Detect which cell encompasses the target text, then output its [X, Y] center coordinate. 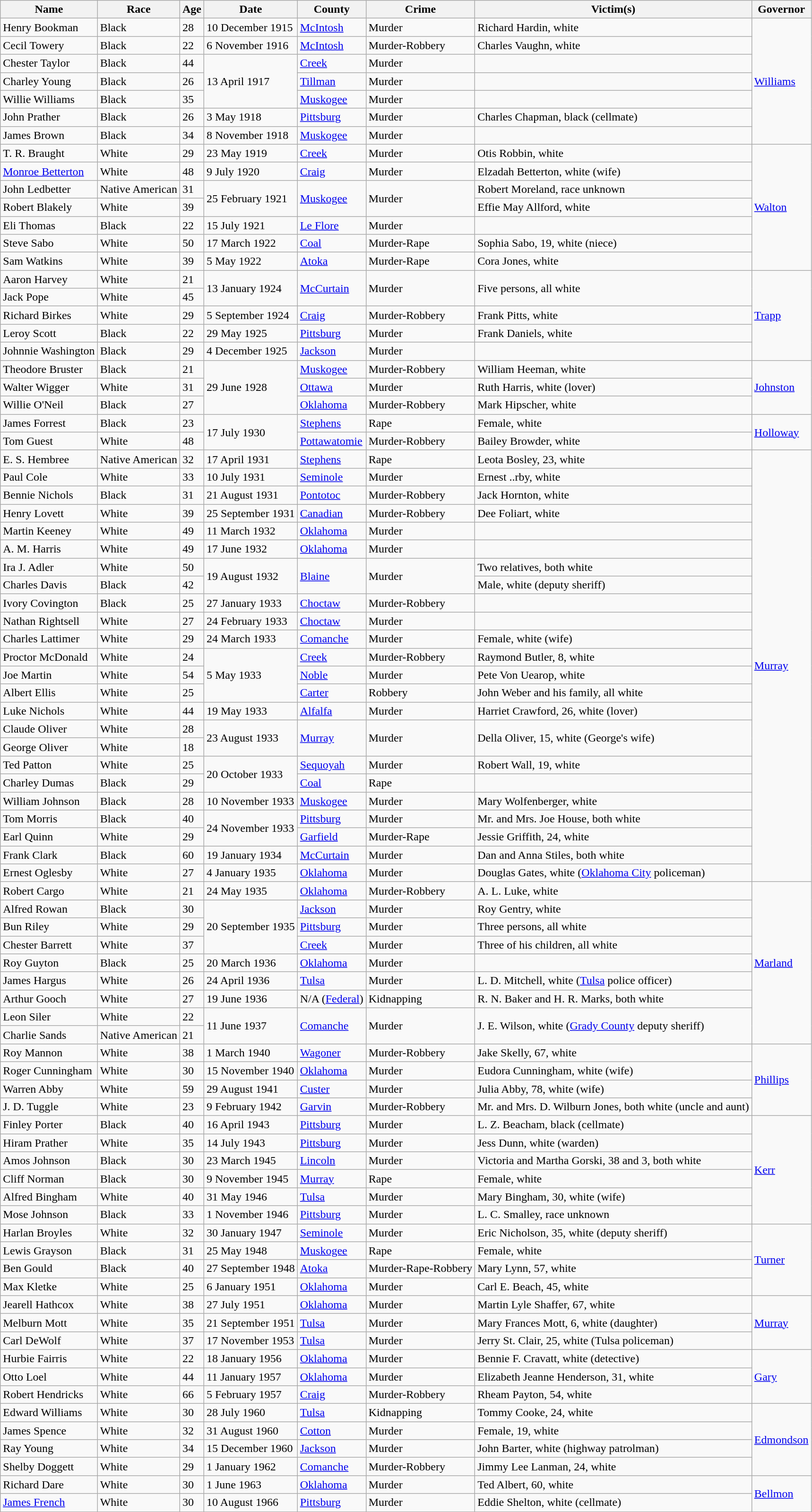
Tom Guest [49, 441]
11 January 1957 [251, 1377]
30 January 1947 [251, 1233]
Otis Robbin, white [613, 153]
John Ledbetter [49, 189]
Gary [781, 1376]
Custer [332, 1089]
21 August 1931 [251, 495]
Jake Skelly, 67, white [613, 1053]
Edmondson [781, 1440]
L. D. Mitchell, white (Tulsa police officer) [613, 981]
19 May 1933 [251, 711]
George Oliver [49, 747]
Warren Abby [49, 1089]
Bennie Nichols [49, 495]
29 May 1925 [251, 333]
Jess Dunn, white (warden) [613, 1143]
24 February 1933 [251, 621]
Otto Loel [49, 1377]
A. L. Luke, white [613, 891]
Edward Williams [49, 1413]
Julia Abby, 78, white (wife) [613, 1089]
Cliff Norman [49, 1179]
Bun Riley [49, 927]
Charles Vaughn, white [613, 45]
Steve Sabo [49, 243]
Robert Cargo [49, 891]
4 January 1935 [251, 873]
Sam Watkins [49, 261]
Murder-Rape-Robbery [421, 1269]
1 March 1940 [251, 1053]
Ira J. Adler [49, 567]
25 February 1921 [251, 198]
Nathan Rightsell [49, 621]
Johnston [781, 387]
Lewis Grayson [49, 1251]
Bailey Browder, white [613, 441]
Alfred Bingham [49, 1197]
Charles Lattimer [49, 639]
William Johnson [49, 801]
Chester Barrett [49, 945]
21 September 1951 [251, 1322]
Ernest ..rby, white [613, 477]
19 January 1934 [251, 855]
5 September 1924 [251, 315]
Sequoyah [332, 765]
Arthur Gooch [49, 999]
Finley Porter [49, 1125]
Max Kletke [49, 1287]
18 January 1956 [251, 1358]
24 [192, 657]
Blaine [332, 576]
Pete Von Uearop, white [613, 675]
14 July 1943 [251, 1143]
Eudora Cunningham, white (wife) [613, 1071]
17 July 1930 [251, 432]
Three of his children, all white [613, 945]
17 November 1953 [251, 1340]
Mary Wolfenberger, white [613, 801]
54 [192, 675]
Mose Johnson [49, 1215]
Noble [332, 675]
13 April 1917 [251, 81]
Five persons, all white [613, 288]
Elzadah Betterton, white (wife) [613, 171]
13 January 1924 [251, 288]
Le Flore [332, 225]
28 July 1960 [251, 1413]
James Hargus [49, 981]
Date [251, 9]
Male, white (deputy sheriff) [613, 585]
Hurbie Fairris [49, 1358]
L. Z. Beacham, black (cellmate) [613, 1125]
James Brown [49, 135]
Walton [781, 207]
Roy Mannon [49, 1053]
Proctor McDonald [49, 657]
Cecil Towery [49, 45]
Three persons, all white [613, 927]
Martin Keeney [49, 531]
3 May 1918 [251, 117]
Elizabeth Jeanne Henderson, 31, white [613, 1377]
Albert Ellis [49, 693]
L. C. Smalley, race unknown [613, 1215]
20 September 1935 [251, 927]
Johnnie Washington [49, 351]
5 May 1933 [251, 675]
Luke Nichols [49, 711]
Tommy Cooke, 24, white [613, 1413]
N/A (Federal) [332, 999]
Melburn Mott [49, 1322]
23 August 1933 [251, 738]
11 June 1937 [251, 1026]
James French [49, 1503]
24 April 1936 [251, 981]
Ottawa [332, 387]
10 December 1915 [251, 27]
Phillips [781, 1080]
1 November 1946 [251, 1215]
Pottawatomie [332, 441]
T. R. Braught [49, 153]
24 May 1935 [251, 891]
60 [192, 855]
Robert Wall, 19, white [613, 765]
Robert Hendricks [49, 1395]
24 November 1933 [251, 828]
Carl DeWolf [49, 1340]
R. N. Baker and H. R. Marks, both white [613, 999]
Victoria and Martha Gorski, 38 and 3, both white [613, 1161]
9 February 1942 [251, 1107]
Charley Young [49, 81]
Ivory Covington [49, 603]
Della Oliver, 15, white (George's wife) [613, 738]
19 June 1936 [251, 999]
Holloway [781, 432]
Paul Cole [49, 477]
Ben Gould [49, 1269]
Williams [781, 81]
Ray Young [49, 1449]
11 March 1932 [251, 531]
Carter [332, 693]
Alfalfa [332, 711]
John Weber and his family, all white [613, 693]
27 January 1933 [251, 603]
Cora Jones, white [613, 261]
Mary Bingham, 30, white (wife) [613, 1197]
6 November 1916 [251, 45]
Robert Moreland, race unknown [613, 189]
Mr. and Mrs. D. Wilburn Jones, both white (uncle and aunt) [613, 1107]
Frank Pitts, white [613, 315]
Shelby Doggett [49, 1467]
Douglas Gates, white (Oklahoma City policeman) [613, 873]
A. M. Harris [49, 549]
Bellmon [781, 1494]
42 [192, 585]
Carl E. Beach, 45, white [613, 1287]
Frank Daniels, white [613, 333]
16 April 1943 [251, 1125]
Wagoner [332, 1053]
9 July 1920 [251, 171]
Governor [781, 9]
6 January 1951 [251, 1287]
Raymond Butler, 8, white [613, 657]
Charley Dumas [49, 783]
Effie May Allford, white [613, 207]
29 June 1928 [251, 387]
John Prather [49, 117]
10 July 1931 [251, 477]
17 June 1932 [251, 549]
Harriet Crawford, 26, white (lover) [613, 711]
Claude Oliver [49, 729]
Canadian [332, 513]
Henry Bookman [49, 27]
Roger Cunningham [49, 1071]
27 September 1948 [251, 1269]
Trapp [781, 315]
Mary Lynn, 57, white [613, 1269]
Frank Clark [49, 855]
James Spence [49, 1431]
Garfield [332, 837]
23 March 1945 [251, 1161]
Earl Quinn [49, 837]
Mark Hipscher, white [613, 405]
19 August 1932 [251, 576]
Aaron Harvey [49, 279]
Dee Foliart, white [613, 513]
Mr. and Mrs. Joe House, both white [613, 819]
Robbery [421, 693]
8 November 1918 [251, 135]
Charles Davis [49, 585]
Race [138, 9]
Leota Bosley, 23, white [613, 459]
Jack Hornton, white [613, 495]
Henry Lovett [49, 513]
31 August 1960 [251, 1431]
Crime [421, 9]
Tom Morris [49, 819]
15 November 1940 [251, 1071]
Roy Guyton [49, 963]
Martin Lyle Shaffer, 67, white [613, 1305]
Pontotoc [332, 495]
17 March 1922 [251, 243]
Tillman [332, 81]
45 [192, 297]
Female, 19, white [613, 1431]
Eli Thomas [49, 225]
23 May 1919 [251, 153]
Amos Johnson [49, 1161]
Richard Hardin, white [613, 27]
William Heeman, white [613, 369]
Victim(s) [613, 9]
Walter Wigger [49, 387]
Dan and Anna Stiles, both white [613, 855]
Lincoln [332, 1161]
Eddie Shelton, white (cellmate) [613, 1503]
20 March 1936 [251, 963]
Ted Patton [49, 765]
John Barter, white (highway patrolman) [613, 1449]
27 July 1951 [251, 1305]
25 May 1948 [251, 1251]
Alfred Rowan [49, 909]
Hiram Prather [49, 1143]
Mary Frances Mott, 6, white (daughter) [613, 1322]
66 [192, 1395]
Theodore Bruster [49, 369]
Charlie Sands [49, 1035]
Monroe Betterton [49, 171]
Jessie Griffith, 24, white [613, 837]
9 November 1945 [251, 1179]
1 June 1963 [251, 1485]
Bennie F. Cravatt, white (detective) [613, 1358]
Age [192, 9]
J. D. Tuggle [49, 1107]
20 October 1933 [251, 774]
Harlan Broyles [49, 1233]
Cotton [332, 1431]
Richard Dare [49, 1485]
Ernest Oglesby [49, 873]
Leon Siler [49, 1017]
17 April 1931 [251, 459]
J. E. Wilson, white (Grady County deputy sheriff) [613, 1026]
Roy Gentry, white [613, 909]
18 [192, 747]
5 May 1922 [251, 261]
Jerry St. Clair, 25, white (Tulsa policeman) [613, 1340]
Jimmy Lee Lanman, 24, white [613, 1467]
Kerr [781, 1170]
Ruth Harris, white (lover) [613, 387]
E. S. Hembree [49, 459]
15 December 1960 [251, 1449]
24 March 1933 [251, 639]
Robert Blakely [49, 207]
Two relatives, both white [613, 567]
Name [49, 9]
31 May 1946 [251, 1197]
Chester Taylor [49, 63]
Willie O'Neil [49, 405]
Marland [781, 963]
Jack Pope [49, 297]
Richard Birkes [49, 315]
1 January 1962 [251, 1467]
Ted Albert, 60, white [613, 1485]
Jearell Hathcox [49, 1305]
Willie Williams [49, 99]
Sophia Sabo, 19, white (niece) [613, 243]
5 February 1957 [251, 1395]
Rheam Payton, 54, white [613, 1395]
4 December 1925 [251, 351]
29 August 1941 [251, 1089]
15 July 1921 [251, 225]
Turner [781, 1260]
10 August 1966 [251, 1503]
Joe Martin [49, 675]
59 [192, 1089]
County [332, 9]
Leroy Scott [49, 333]
Garvin [332, 1107]
25 September 1931 [251, 513]
Charles Chapman, black (cellmate) [613, 117]
Eric Nicholson, 35, white (deputy sheriff) [613, 1233]
10 November 1933 [251, 801]
James Forrest [49, 423]
Female, white (wife) [613, 639]
